Locate the cell with the specified text and output its (x, y) center coordinate. 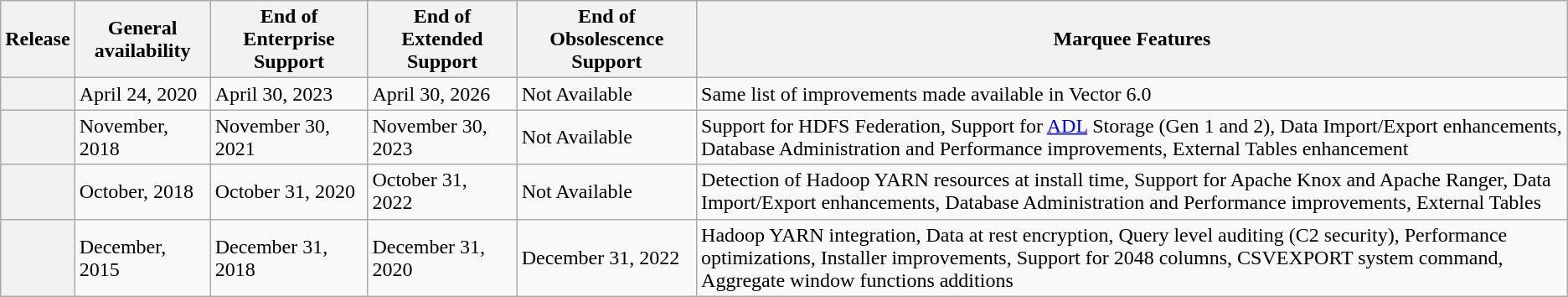
October, 2018 (142, 191)
End of Enterprise Support (289, 39)
April 30, 2023 (289, 94)
April 24, 2020 (142, 94)
October 31, 2020 (289, 191)
November, 2018 (142, 138)
Same list of improvements made available in Vector 6.0 (1132, 94)
General availability (142, 39)
December, 2015 (142, 258)
November 30, 2023 (442, 138)
End of Obsolescence Support (606, 39)
December 31, 2022 (606, 258)
April 30, 2026 (442, 94)
End of Extended Support (442, 39)
Release (38, 39)
November 30, 2021 (289, 138)
December 31, 2020 (442, 258)
October 31, 2022 (442, 191)
Marquee Features (1132, 39)
December 31, 2018 (289, 258)
